Search for the cell housing the specified text and yield its (x, y) center coordinate. 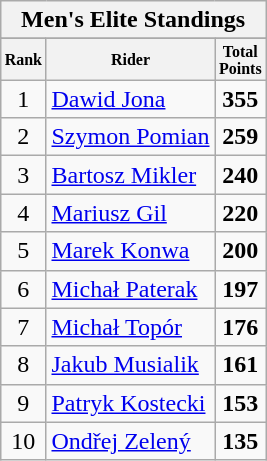
Patryk Kostecki (130, 403)
Men's Elite Standings (134, 20)
153 (240, 403)
240 (240, 175)
Jakub Musialik (130, 365)
2 (24, 137)
259 (240, 137)
Bartosz Mikler (130, 175)
TotalPoints (240, 60)
1 (24, 99)
Marek Konwa (130, 251)
355 (240, 99)
Mariusz Gil (130, 213)
Michał Topór (130, 327)
220 (240, 213)
161 (240, 365)
9 (24, 403)
10 (24, 441)
135 (240, 441)
7 (24, 327)
Dawid Jona (130, 99)
6 (24, 289)
8 (24, 365)
Rank (24, 60)
197 (240, 289)
Rider (130, 60)
4 (24, 213)
5 (24, 251)
3 (24, 175)
Ondřej Zelený (130, 441)
Szymon Pomian (130, 137)
200 (240, 251)
176 (240, 327)
Michał Paterak (130, 289)
